Return [x, y] of the center of cell containing provided text 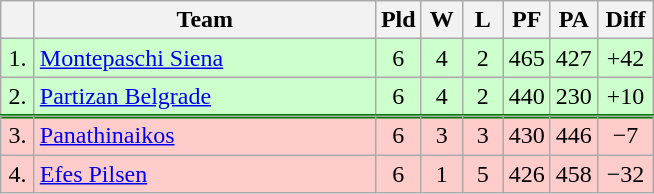
Partizan Belgrade [204, 97]
−32 [625, 173]
446 [574, 135]
Panathinaikos [204, 135]
5 [482, 173]
440 [526, 97]
PA [574, 20]
Montepaschi Siena [204, 58]
+10 [625, 97]
Pld [398, 20]
+42 [625, 58]
−7 [625, 135]
PF [526, 20]
4. [18, 173]
426 [526, 173]
3. [18, 135]
Efes Pilsen [204, 173]
427 [574, 58]
Team [204, 20]
458 [574, 173]
2. [18, 97]
1. [18, 58]
L [482, 20]
465 [526, 58]
230 [574, 97]
1 [442, 173]
430 [526, 135]
W [442, 20]
Diff [625, 20]
